Identify which cell holds the provided text, then report its (X, Y) central coordinate. 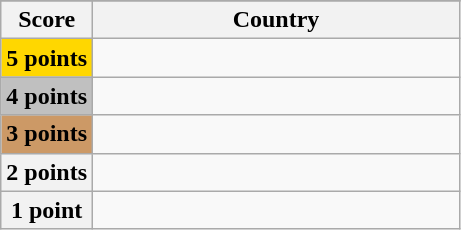
5 points (47, 58)
2 points (47, 172)
1 point (47, 210)
3 points (47, 134)
Country (276, 20)
4 points (47, 96)
Score (47, 20)
